Search for the cell housing the specified text and yield its [X, Y] center coordinate. 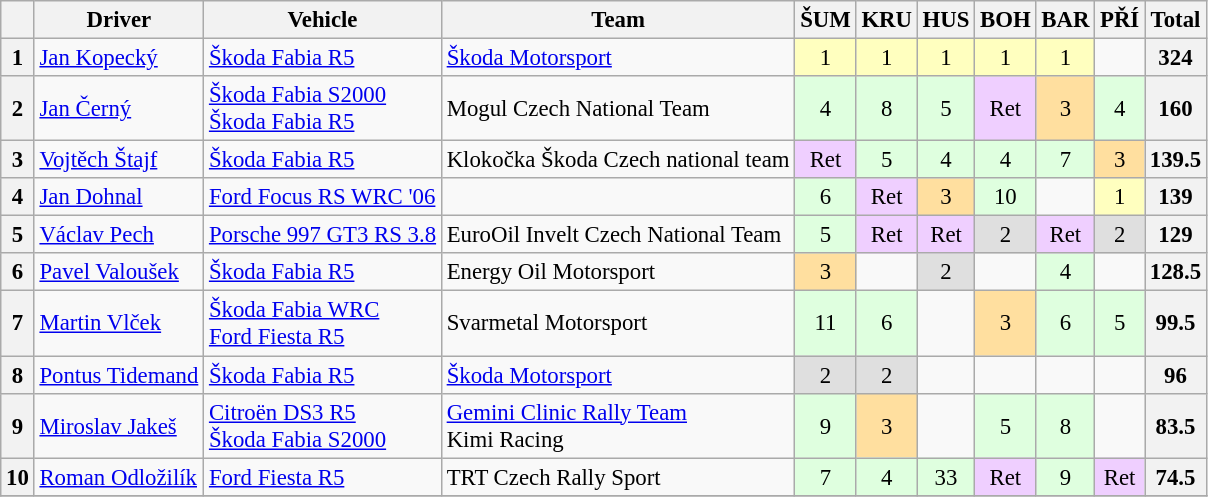
96 [1176, 375]
Vehicle [323, 20]
139 [1176, 197]
Energy Oil Motorsport [618, 273]
139.5 [1176, 160]
Škoda Fabia S2000 Škoda Fabia R5 [323, 108]
99.5 [1176, 324]
33 [946, 477]
Martin Vlček [118, 324]
Václav Pech [118, 235]
Jan Černý [118, 108]
83.5 [1176, 426]
TRT Czech Rally Sport [618, 477]
Pontus Tidemand [118, 375]
Miroslav Jakeš [118, 426]
Ford Focus RS WRC '06 [323, 197]
Pavel Valoušek [118, 273]
Driver [118, 20]
129 [1176, 235]
11 [826, 324]
PŘÍ [1120, 20]
Total [1176, 20]
Vojtěch Štajf [118, 160]
ŠUM [826, 20]
Gemini Clinic Rally Team Kimi Racing [618, 426]
BAR [1066, 20]
160 [1176, 108]
Klokočka Škoda Czech national team [618, 160]
Jan Kopecký [118, 58]
Roman Odložilík [118, 477]
128.5 [1176, 273]
Porsche 997 GT3 RS 3.8 [323, 235]
Svarmetal Motorsport [618, 324]
HUS [946, 20]
Ford Fiesta R5 [323, 477]
Citroën DS3 R5 Škoda Fabia S2000 [323, 426]
Jan Dohnal [118, 197]
BOH [1006, 20]
Škoda Fabia WRC Ford Fiesta R5 [323, 324]
KRU [886, 20]
74.5 [1176, 477]
324 [1176, 58]
Team [618, 20]
EuroOil Invelt Czech National Team [618, 235]
Mogul Czech National Team [618, 108]
